Detect which cell encompasses the target text, then output its [X, Y] center coordinate. 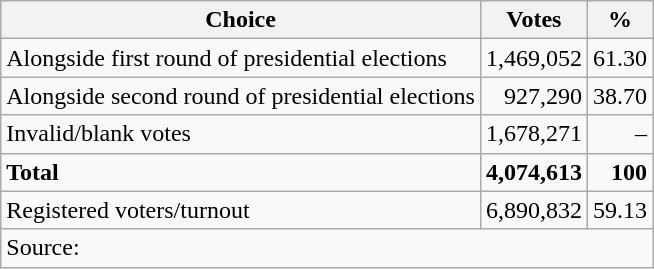
927,290 [534, 96]
4,074,613 [534, 172]
59.13 [620, 210]
100 [620, 172]
Alongside first round of presidential elections [241, 58]
Alongside second round of presidential elections [241, 96]
38.70 [620, 96]
– [620, 134]
Invalid/blank votes [241, 134]
Votes [534, 20]
6,890,832 [534, 210]
Choice [241, 20]
Total [241, 172]
Registered voters/turnout [241, 210]
1,469,052 [534, 58]
61.30 [620, 58]
Source: [327, 248]
% [620, 20]
1,678,271 [534, 134]
